Pinpoint the cell where the given text exists, returning its (x, y) midpoint coordinate. 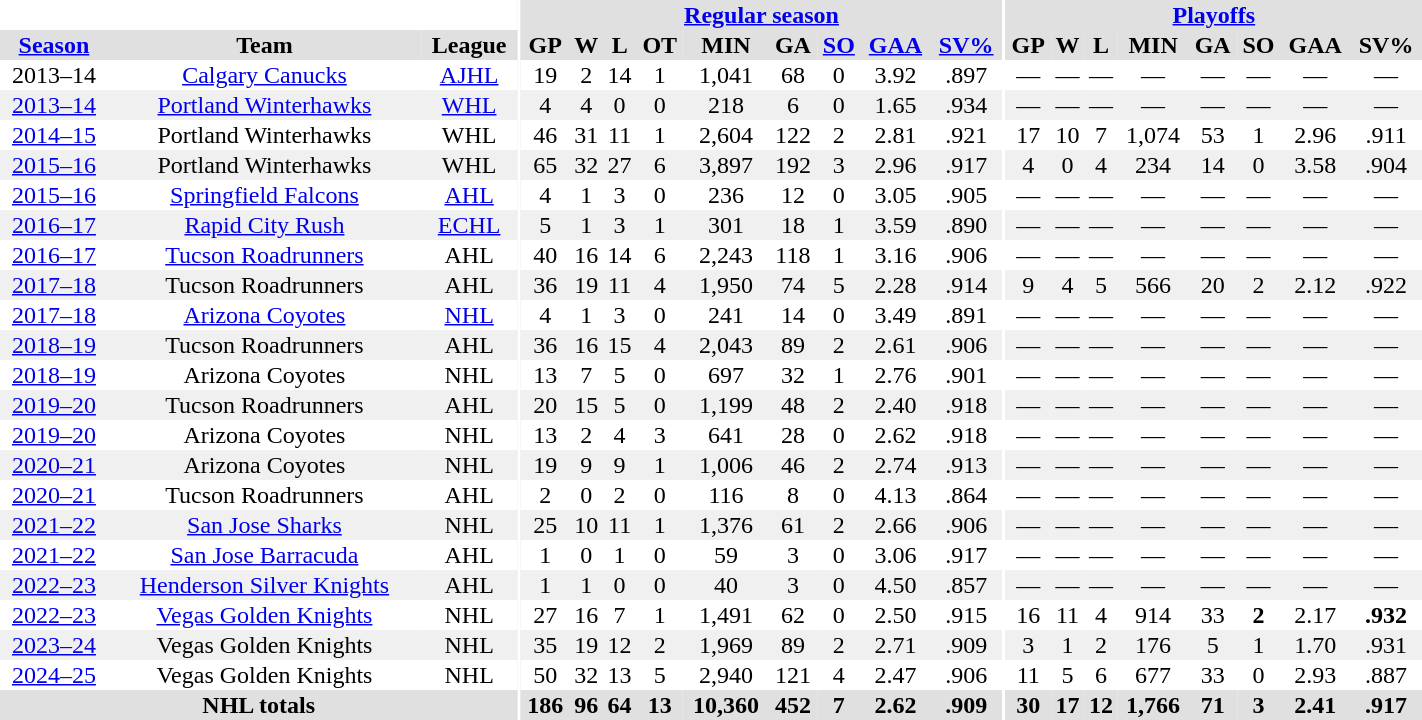
2.61 (896, 345)
.857 (966, 585)
Henderson Silver Knights (264, 585)
2.76 (896, 375)
3,897 (726, 165)
2,940 (726, 675)
Playoffs (1214, 15)
4.13 (896, 495)
697 (726, 375)
Springfield Falcons (264, 195)
1,491 (726, 615)
3.06 (896, 555)
San Jose Barracuda (264, 555)
AJHL (469, 75)
35 (545, 645)
Calgary Canucks (264, 75)
53 (1212, 135)
176 (1154, 645)
4.50 (896, 585)
1,006 (726, 465)
71 (1212, 705)
.911 (1386, 135)
2.40 (896, 405)
Season (54, 45)
.921 (966, 135)
677 (1154, 675)
241 (726, 315)
10,360 (726, 705)
.905 (966, 195)
641 (726, 435)
25 (545, 525)
San Jose Sharks (264, 525)
1,041 (726, 75)
1,074 (1154, 135)
8 (793, 495)
2.74 (896, 465)
218 (726, 105)
1.70 (1315, 645)
League (469, 45)
Regular season (762, 15)
50 (545, 675)
122 (793, 135)
1.65 (896, 105)
301 (726, 225)
2.28 (896, 285)
59 (726, 555)
2.71 (896, 645)
192 (793, 165)
30 (1028, 705)
.931 (1386, 645)
2024–25 (54, 675)
.932 (1386, 615)
31 (586, 135)
121 (793, 675)
2014–15 (54, 135)
2.17 (1315, 615)
68 (793, 75)
61 (793, 525)
Rapid City Rush (264, 225)
ECHL (469, 225)
234 (1154, 165)
2.12 (1315, 285)
236 (726, 195)
3.05 (896, 195)
.934 (966, 105)
186 (545, 705)
.922 (1386, 285)
3.58 (1315, 165)
2.41 (1315, 705)
.897 (966, 75)
1,950 (726, 285)
2.81 (896, 135)
.864 (966, 495)
1,199 (726, 405)
2,243 (726, 255)
1,766 (1154, 705)
96 (586, 705)
1,376 (726, 525)
3.49 (896, 315)
.891 (966, 315)
.904 (1386, 165)
65 (545, 165)
.890 (966, 225)
48 (793, 405)
OT (660, 45)
2.93 (1315, 675)
3.92 (896, 75)
64 (620, 705)
1,969 (726, 645)
28 (793, 435)
914 (1154, 615)
NHL totals (258, 705)
.913 (966, 465)
118 (793, 255)
.914 (966, 285)
3.59 (896, 225)
74 (793, 285)
2,604 (726, 135)
Team (264, 45)
2.66 (896, 525)
.887 (1386, 675)
452 (793, 705)
18 (793, 225)
.901 (966, 375)
2023–24 (54, 645)
62 (793, 615)
566 (1154, 285)
2.47 (896, 675)
3.16 (896, 255)
2,043 (726, 345)
2.50 (896, 615)
.915 (966, 615)
116 (726, 495)
